Return (X, Y) of the center of cell containing provided text 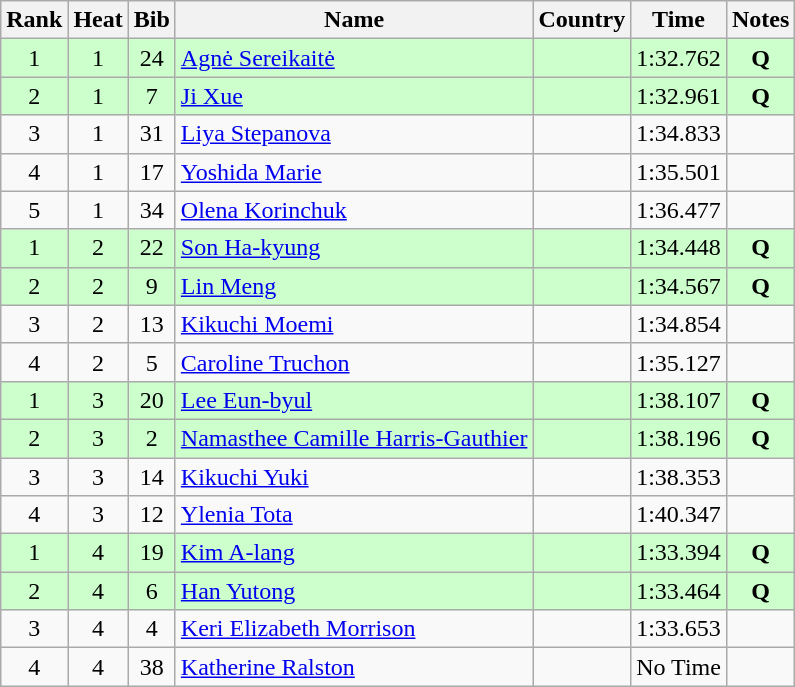
1:33.394 (679, 553)
1:35.501 (679, 172)
Rank (34, 20)
1:38.196 (679, 438)
6 (152, 591)
22 (152, 248)
Son Ha-kyung (354, 248)
24 (152, 58)
1:34.854 (679, 324)
1:35.127 (679, 362)
Time (679, 20)
Heat (98, 20)
Ylenia Tota (354, 515)
Kikuchi Moemi (354, 324)
Keri Elizabeth Morrison (354, 629)
Caroline Truchon (354, 362)
Han Yutong (354, 591)
20 (152, 400)
38 (152, 667)
Notes (760, 20)
1:36.477 (679, 210)
Lee Eun-byul (354, 400)
No Time (679, 667)
Lin Meng (354, 286)
1:32.762 (679, 58)
1:34.567 (679, 286)
Yoshida Marie (354, 172)
9 (152, 286)
1:33.653 (679, 629)
1:40.347 (679, 515)
Liya Stepanova (354, 134)
Name (354, 20)
1:38.353 (679, 477)
34 (152, 210)
1:33.464 (679, 591)
Kim A-lang (354, 553)
Kikuchi Yuki (354, 477)
Ji Xue (354, 96)
Bib (152, 20)
1:32.961 (679, 96)
1:34.833 (679, 134)
Agnė Sereikaitė (354, 58)
Country (582, 20)
Namasthee Camille Harris-Gauthier (354, 438)
Olena Korinchuk (354, 210)
17 (152, 172)
13 (152, 324)
19 (152, 553)
1:38.107 (679, 400)
Katherine Ralston (354, 667)
1:34.448 (679, 248)
12 (152, 515)
7 (152, 96)
14 (152, 477)
31 (152, 134)
